From the cell containing the given text, extract its center point as [x, y] coordinate. 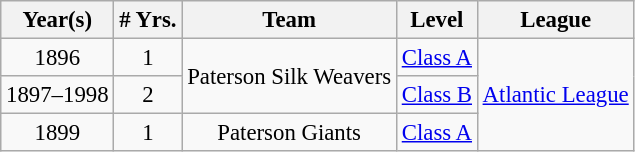
Paterson Silk Weavers [290, 76]
1897–1998 [58, 95]
# Yrs. [148, 20]
Team [290, 20]
League [556, 20]
Paterson Giants [290, 133]
1899 [58, 133]
1896 [58, 58]
Year(s) [58, 20]
Atlantic League [556, 96]
2 [148, 95]
Level [436, 20]
Class B [436, 95]
